Capture the cell that displays the provided text and extract its (x, y) central coordinate. 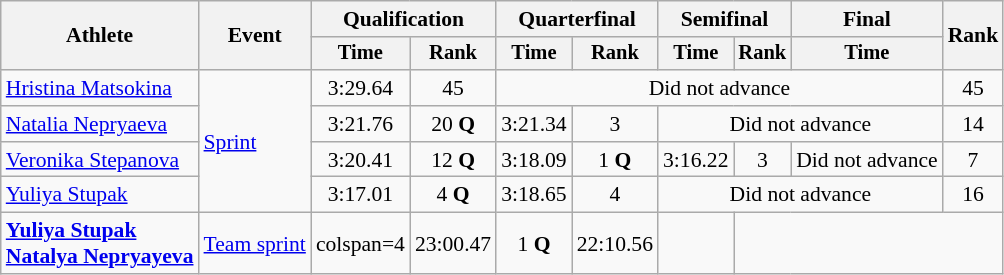
Sprint (255, 141)
20 Q (453, 124)
Veronika Stepanova (100, 160)
Yuliya StupakNatalya Nepryayeva (100, 244)
Final (867, 19)
16 (974, 195)
14 (974, 124)
Quarterfinal (577, 19)
12 Q (453, 160)
3:21.76 (360, 124)
7 (974, 160)
Athlete (100, 36)
22:10.56 (615, 244)
Yuliya Stupak (100, 195)
4 Q (453, 195)
Semifinal (724, 19)
23:00.47 (453, 244)
3:17.01 (360, 195)
Event (255, 36)
Natalia Nepryaeva (100, 124)
3:18.65 (534, 195)
3:16.22 (696, 160)
Hristina Matsokina (100, 88)
3:18.09 (534, 160)
Team sprint (255, 244)
Qualification (404, 19)
3:21.34 (534, 124)
3:20.41 (360, 160)
3:29.64 (360, 88)
4 (615, 195)
colspan=4 (360, 244)
